From the cell containing the given text, extract its center point as [x, y] coordinate. 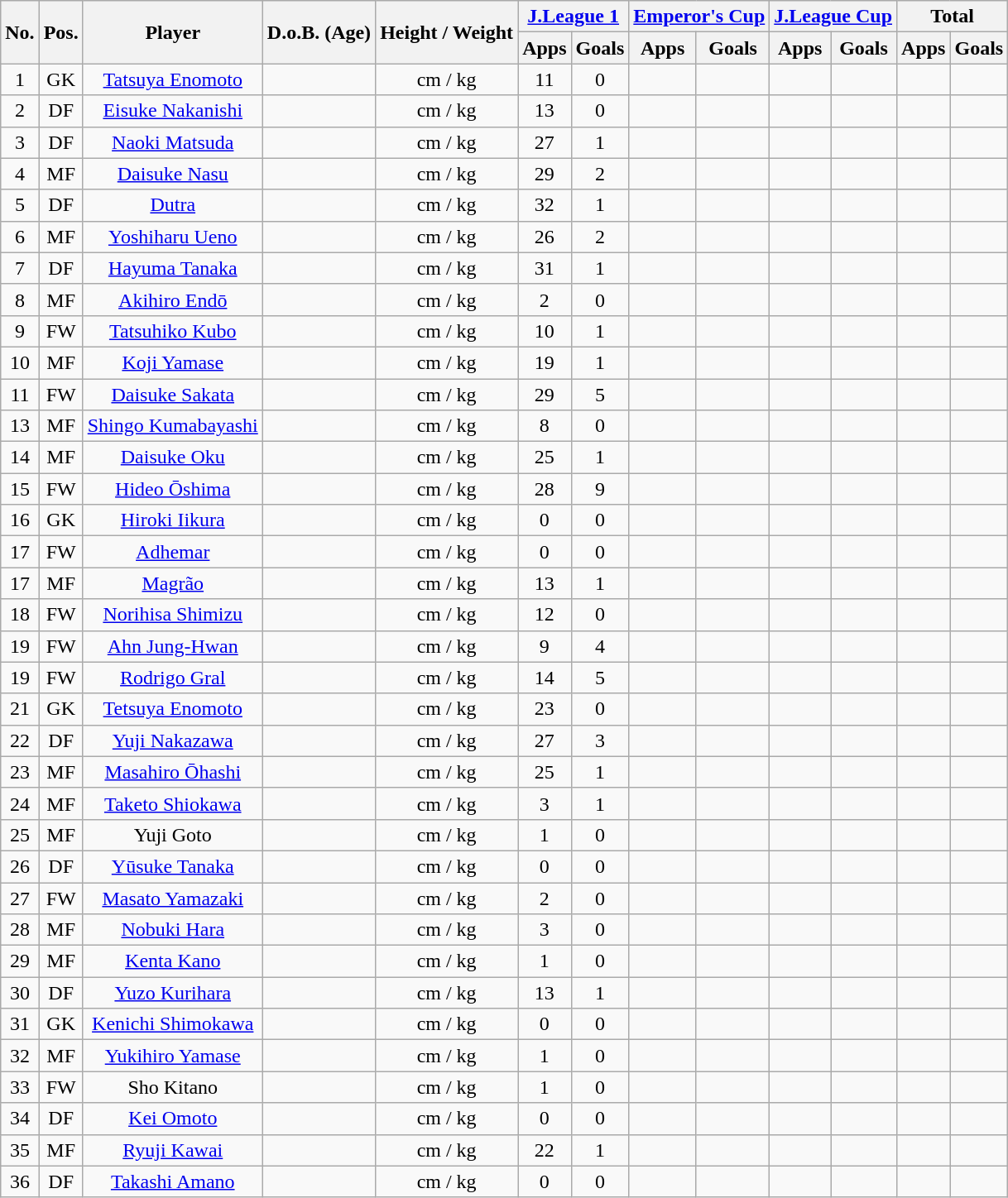
Koji Yamase [172, 362]
21 [20, 709]
Masato Yamazaki [172, 898]
Ryuji Kawai [172, 1150]
24 [20, 803]
Total [953, 17]
Adhemar [172, 552]
30 [20, 993]
Taketo Shiokawa [172, 803]
6 [20, 237]
35 [20, 1150]
Daisuke Nasu [172, 174]
Kenichi Shimokawa [172, 1024]
Hiroki Iikura [172, 520]
Hayuma Tanaka [172, 268]
15 [20, 489]
Tetsuya Enomoto [172, 709]
Akihiro Endō [172, 299]
7 [20, 268]
Daisuke Oku [172, 458]
16 [20, 520]
Yukihiro Yamase [172, 1056]
Kei Omoto [172, 1119]
J.League 1 [574, 17]
Nobuki Hara [172, 930]
Norihisa Shimizu [172, 615]
36 [20, 1181]
Yuji Goto [172, 835]
Dutra [172, 205]
Masahiro Ōhashi [172, 772]
Yūsuke Tanaka [172, 866]
Tatsuhiko Kubo [172, 331]
No. [20, 32]
Tatsuya Enomoto [172, 79]
Player [172, 32]
D.o.B. (Age) [319, 32]
12 [545, 615]
34 [20, 1119]
Yuji Nakazawa [172, 740]
Emperor's Cup [699, 17]
33 [20, 1087]
Yuzo Kurihara [172, 993]
Kenta Kano [172, 961]
Rodrigo Gral [172, 678]
J.League Cup [833, 17]
Naoki Matsuda [172, 142]
Eisuke Nakanishi [172, 111]
Pos. [61, 32]
Ahn Jung-Hwan [172, 646]
Takashi Amano [172, 1181]
Daisuke Sakata [172, 395]
Shingo Kumabayashi [172, 426]
Magrão [172, 583]
Sho Kitano [172, 1087]
Yoshiharu Ueno [172, 237]
Height / Weight [447, 32]
18 [20, 615]
Hideo Ōshima [172, 489]
